Pinpoint the cell where the given text exists, returning its (x, y) midpoint coordinate. 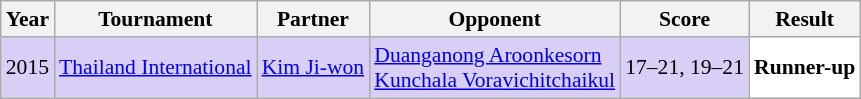
Runner-up (804, 68)
Opponent (494, 19)
Duanganong Aroonkesorn Kunchala Voravichitchaikul (494, 68)
Kim Ji-won (314, 68)
Year (28, 19)
Score (684, 19)
17–21, 19–21 (684, 68)
Partner (314, 19)
Tournament (156, 19)
Result (804, 19)
Thailand International (156, 68)
2015 (28, 68)
